Capture the cell that displays the provided text and extract its (x, y) central coordinate. 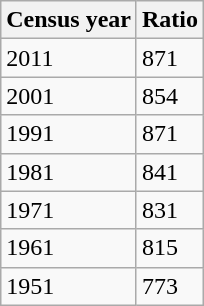
1971 (69, 210)
831 (170, 210)
841 (170, 172)
1981 (69, 172)
815 (170, 248)
1951 (69, 286)
Census year (69, 20)
Ratio (170, 20)
854 (170, 96)
1961 (69, 248)
1991 (69, 134)
773 (170, 286)
2001 (69, 96)
2011 (69, 58)
